Search for the cell housing the specified text and yield its (x, y) center coordinate. 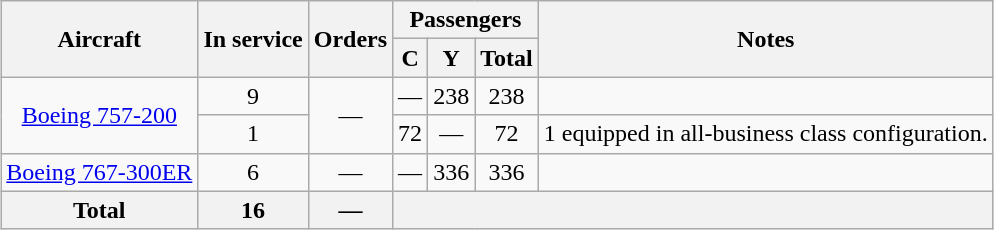
In service (253, 39)
9 (253, 96)
C (410, 58)
Notes (766, 39)
Boeing 767-300ER (100, 172)
Orders (350, 39)
Aircraft (100, 39)
16 (253, 210)
Passengers (466, 20)
Y (452, 58)
Boeing 757-200 (100, 115)
1 equipped in all-business class configuration. (766, 134)
1 (253, 134)
6 (253, 172)
